Capture the cell that displays the provided text and extract its [x, y] central coordinate. 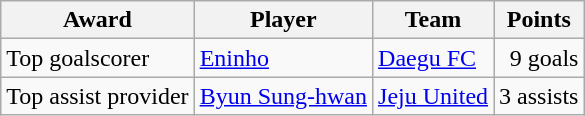
Player [283, 20]
3 assists [539, 96]
Daegu FC [434, 58]
Top assist provider [98, 96]
Team [434, 20]
9 goals [539, 58]
Eninho [283, 58]
Jeju United [434, 96]
Byun Sung-hwan [283, 96]
Points [539, 20]
Top goalscorer [98, 58]
Award [98, 20]
